Return the [x, y] coordinate for the center point of the cell that contains the specified text.  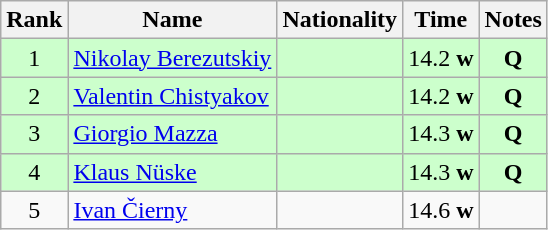
14.6 w [441, 210]
Ivan Čierny [172, 210]
4 [34, 172]
Giorgio Mazza [172, 134]
1 [34, 58]
2 [34, 96]
Name [172, 20]
Time [441, 20]
Nikolay Berezutskiy [172, 58]
Klaus Nüske [172, 172]
Notes [513, 20]
3 [34, 134]
Rank [34, 20]
5 [34, 210]
Valentin Chistyakov [172, 96]
Nationality [340, 20]
